From the cell containing the given text, extract its center point as (X, Y) coordinate. 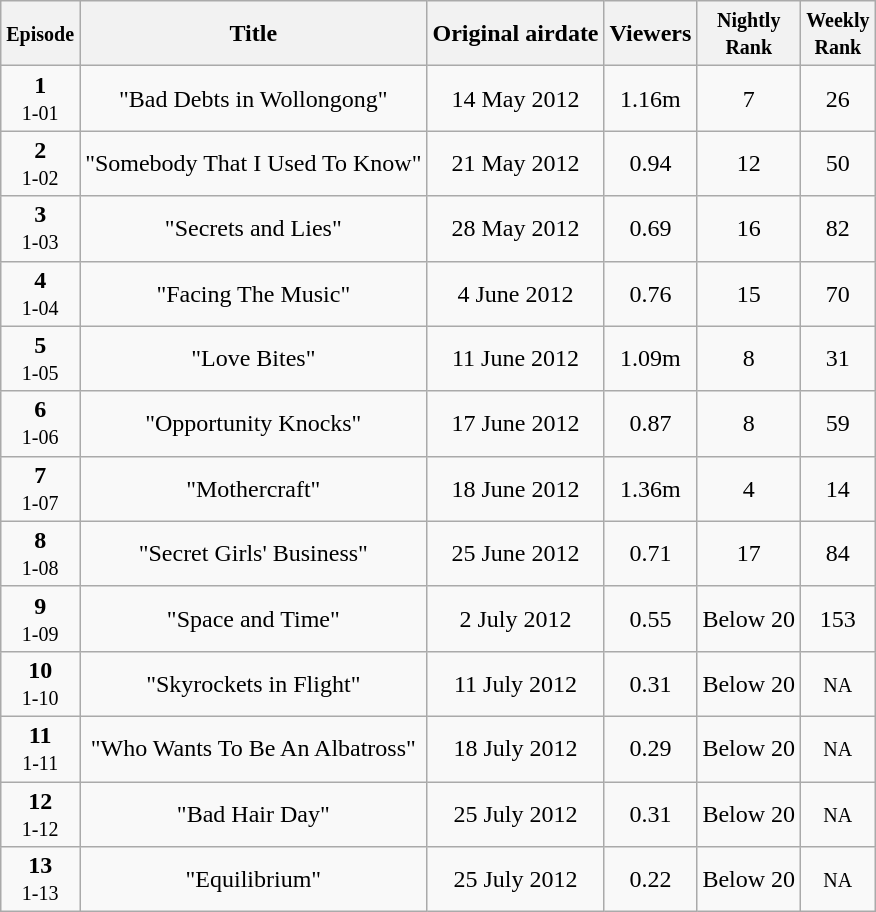
11 July 2012 (516, 684)
Title (254, 34)
0.87 (650, 424)
82 (838, 228)
11-01 (40, 98)
"Secrets and Lies" (254, 228)
121-12 (40, 814)
101-10 (40, 684)
18 June 2012 (516, 488)
70 (838, 294)
Episode (40, 34)
28 May 2012 (516, 228)
1.36m (650, 488)
"Skyrockets in Flight" (254, 684)
12 (749, 164)
0.76 (650, 294)
59 (838, 424)
16 (749, 228)
4 (749, 488)
61-06 (40, 424)
1.09m (650, 358)
84 (838, 554)
15 (749, 294)
21 May 2012 (516, 164)
71-07 (40, 488)
Original airdate (516, 34)
4 June 2012 (516, 294)
"Somebody That I Used To Know" (254, 164)
0.22 (650, 880)
"Opportunity Knocks" (254, 424)
17 (749, 554)
21-02 (40, 164)
2 July 2012 (516, 618)
26 (838, 98)
0.94 (650, 164)
0.29 (650, 748)
25 June 2012 (516, 554)
"Bad Debts in Wollongong" (254, 98)
0.55 (650, 618)
0.69 (650, 228)
91-09 (40, 618)
81-08 (40, 554)
"Space and Time" (254, 618)
Viewers (650, 34)
NightlyRank (749, 34)
11 June 2012 (516, 358)
14 May 2012 (516, 98)
"Bad Hair Day" (254, 814)
1.16m (650, 98)
111-11 (40, 748)
31-03 (40, 228)
17 June 2012 (516, 424)
"Love Bites" (254, 358)
"Facing The Music" (254, 294)
"Equilibrium" (254, 880)
14 (838, 488)
7 (749, 98)
"Secret Girls' Business" (254, 554)
18 July 2012 (516, 748)
WeeklyRank (838, 34)
41-04 (40, 294)
31 (838, 358)
"Mothercraft" (254, 488)
"Who Wants To Be An Albatross" (254, 748)
51-05 (40, 358)
153 (838, 618)
131-13 (40, 880)
50 (838, 164)
0.71 (650, 554)
